Return the [X, Y] coordinate for the center point of the cell that contains the specified text.  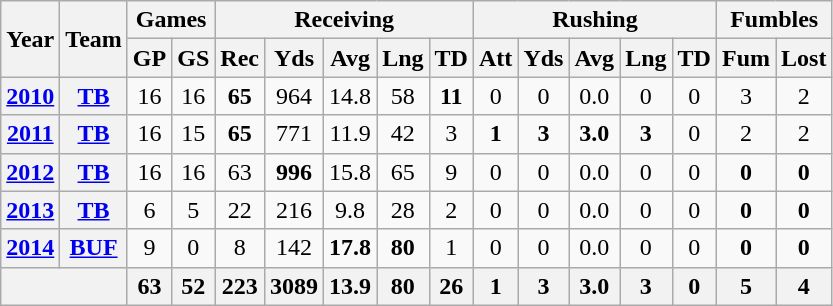
58 [403, 96]
216 [294, 210]
14.8 [350, 96]
2012 [30, 172]
Games [170, 20]
13.9 [350, 286]
52 [194, 286]
2010 [30, 96]
964 [294, 96]
223 [240, 286]
15.8 [350, 172]
4 [804, 286]
Fumbles [774, 20]
Rec [240, 58]
2011 [30, 134]
Receiving [344, 20]
15 [194, 134]
17.8 [350, 248]
3089 [294, 286]
Att [495, 58]
Team [94, 39]
42 [403, 134]
142 [294, 248]
Year [30, 39]
6 [149, 210]
Rushing [594, 20]
26 [451, 286]
Lost [804, 58]
2014 [30, 248]
GP [149, 58]
11.9 [350, 134]
996 [294, 172]
BUF [94, 248]
22 [240, 210]
2013 [30, 210]
8 [240, 248]
771 [294, 134]
11 [451, 96]
9.8 [350, 210]
GS [194, 58]
28 [403, 210]
Fum [746, 58]
